Pinpoint the cell where the given text exists, returning its [X, Y] midpoint coordinate. 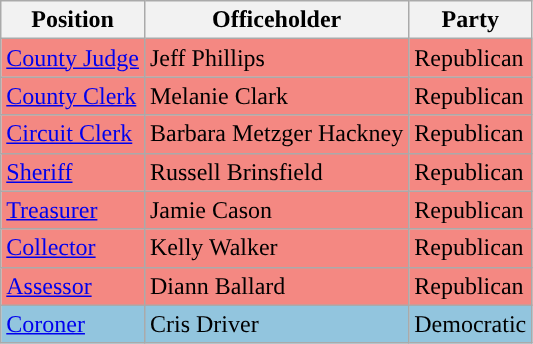
County Clerk [73, 96]
Officeholder [276, 20]
County Judge [73, 58]
Collector [73, 248]
Party [470, 20]
Jamie Cason [276, 210]
Cris Driver [276, 324]
Barbara Metzger Hackney [276, 134]
Position [73, 20]
Jeff Phillips [276, 58]
Russell Brinsfield [276, 172]
Assessor [73, 286]
Melanie Clark [276, 96]
Coroner [73, 324]
Treasurer [73, 210]
Kelly Walker [276, 248]
Sheriff [73, 172]
Circuit Clerk [73, 134]
Diann Ballard [276, 286]
Democratic [470, 324]
